Capture the cell that displays the provided text and extract its (x, y) central coordinate. 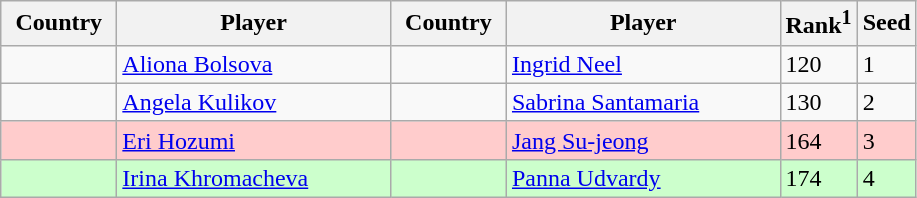
Irina Khromacheva (254, 178)
Angela Kulikov (254, 102)
4 (886, 178)
Rank1 (818, 24)
1 (886, 64)
2 (886, 102)
Ingrid Neel (643, 64)
130 (818, 102)
174 (818, 178)
120 (818, 64)
Seed (886, 24)
Sabrina Santamaria (643, 102)
Jang Su-jeong (643, 140)
Aliona Bolsova (254, 64)
3 (886, 140)
Eri Hozumi (254, 140)
Panna Udvardy (643, 178)
164 (818, 140)
